Determine the (X, Y) coordinate at the center of the cell enclosing the given text.  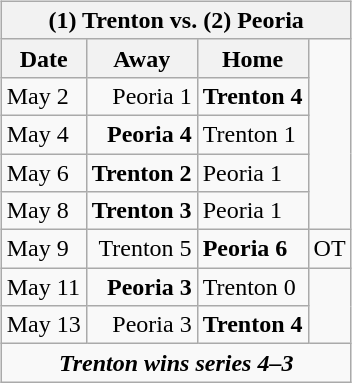
Trenton 0 (252, 287)
May 4 (44, 134)
Trenton 3 (142, 211)
Peoria 4 (142, 134)
May 11 (44, 287)
OT (330, 249)
May 6 (44, 173)
Trenton 2 (142, 173)
May 9 (44, 249)
Away (142, 58)
Home (252, 58)
Peoria 6 (252, 249)
Trenton 5 (142, 249)
May 8 (44, 211)
Trenton 1 (252, 134)
Date (44, 58)
Trenton wins series 4–3 (176, 363)
May 2 (44, 96)
(1) Trenton vs. (2) Peoria (176, 20)
May 13 (44, 325)
